For the text-containing cell, return its midpoint in [X, Y] coordinate format. 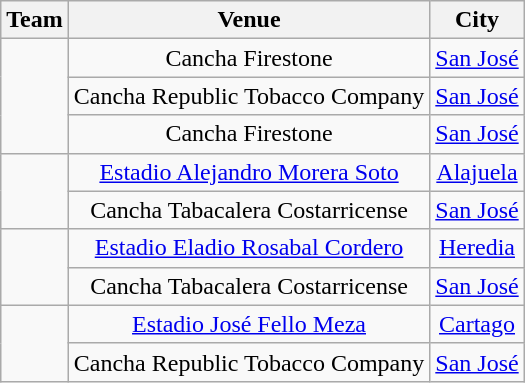
Heredia [477, 248]
Alajuela [477, 172]
Estadio José Fello Meza [249, 324]
Venue [249, 20]
Estadio Eladio Rosabal Cordero [249, 248]
Cartago [477, 324]
Estadio Alejandro Morera Soto [249, 172]
Team [35, 20]
City [477, 20]
